Output the (x, y) coordinate of the center of the cell containing the given text.  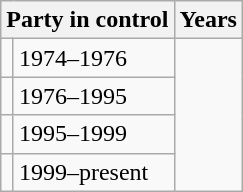
Years (208, 20)
1999–present (94, 172)
1995–1999 (94, 134)
1974–1976 (94, 58)
Party in control (88, 20)
1976–1995 (94, 96)
